Return the [x, y] coordinate for the center point of the cell that contains the specified text.  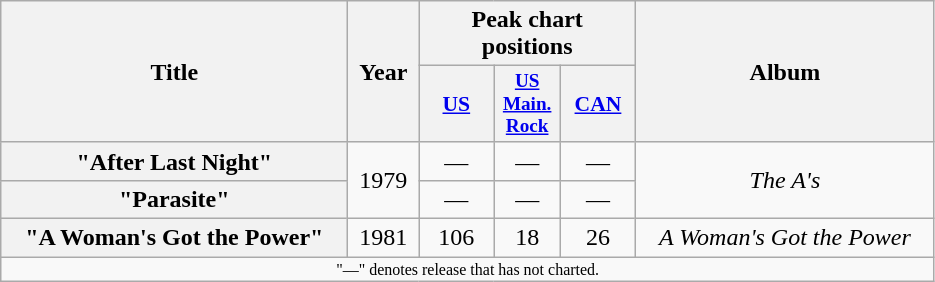
Title [174, 72]
"—" denotes release that has not charted. [468, 269]
106 [456, 238]
"A Woman's Got the Power" [174, 238]
"After Last Night" [174, 161]
A Woman's Got the Power [784, 238]
The A's [784, 180]
Album [784, 72]
18 [528, 238]
CAN [598, 104]
Year [384, 72]
Peak chart positions [528, 34]
"Parasite" [174, 200]
1981 [384, 238]
1979 [384, 180]
US [456, 104]
26 [598, 238]
USMain. Rock [528, 104]
